Return the (x, y) coordinate for the center point of the cell that contains the specified text.  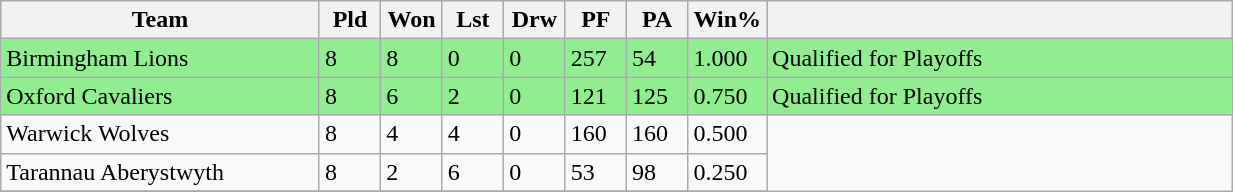
54 (658, 58)
0.500 (728, 134)
Tarannau Aberystwyth (160, 172)
Win% (728, 20)
Oxford Cavaliers (160, 96)
Team (160, 20)
Birmingham Lions (160, 58)
0.250 (728, 172)
Pld (350, 20)
0.750 (728, 96)
PF (596, 20)
1.000 (728, 58)
98 (658, 172)
125 (658, 96)
Drw (534, 20)
Won (412, 20)
257 (596, 58)
121 (596, 96)
53 (596, 172)
Lst (472, 20)
Warwick Wolves (160, 134)
PA (658, 20)
